Determine the (X, Y) coordinate at the center of the cell enclosing the given text.  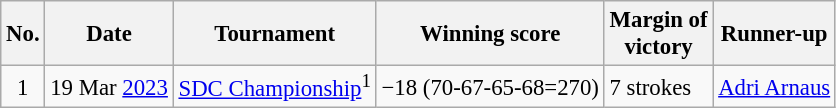
Adri Arnaus (774, 87)
SDC Championship1 (274, 87)
19 Mar 2023 (109, 87)
1 (23, 87)
Tournament (274, 34)
Date (109, 34)
No. (23, 34)
7 strokes (658, 87)
Winning score (490, 34)
Runner-up (774, 34)
Margin ofvictory (658, 34)
−18 (70-67-65-68=270) (490, 87)
